Scan for the cell matching the given text and deliver its [x, y] coordinate at center. 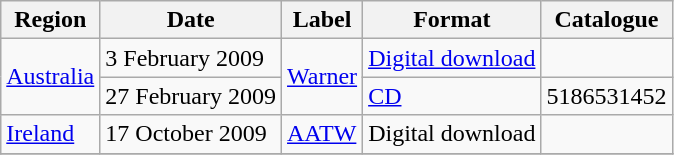
CD [452, 96]
17 October 2009 [191, 134]
Australia [50, 77]
Format [452, 20]
Ireland [50, 134]
3 February 2009 [191, 58]
Warner [322, 77]
5186531452 [606, 96]
Catalogue [606, 20]
AATW [322, 134]
Region [50, 20]
27 February 2009 [191, 96]
Label [322, 20]
Date [191, 20]
